Pinpoint the cell where the given text exists, returning its (x, y) midpoint coordinate. 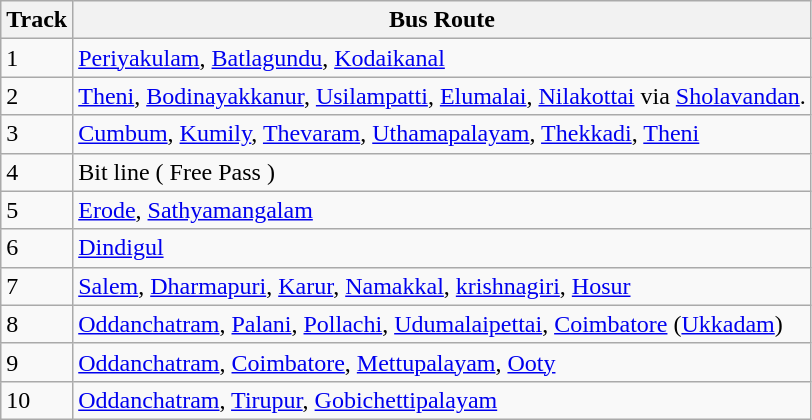
10 (37, 400)
4 (37, 172)
Erode, Sathyamangalam (442, 210)
8 (37, 324)
3 (37, 134)
Dindigul (442, 248)
Track (37, 20)
2 (37, 96)
1 (37, 58)
Cumbum, Kumily, Thevaram, Uthamapalayam, Thekkadi, Theni (442, 134)
Bit line ( Free Pass ) (442, 172)
Theni, Bodinayakkanur, Usilampatti, Elumalai, Nilakottai via Sholavandan. (442, 96)
Oddanchatram, Coimbatore, Mettupalayam, Ooty (442, 362)
Oddanchatram, Palani, Pollachi, Udumalaipettai, Coimbatore (Ukkadam) (442, 324)
Bus Route (442, 20)
6 (37, 248)
9 (37, 362)
Periyakulam, Batlagundu, Kodaikanal (442, 58)
7 (37, 286)
Oddanchatram, Tirupur, Gobichettipalayam (442, 400)
5 (37, 210)
Salem, Dharmapuri, Karur, Namakkal, krishnagiri, Hosur (442, 286)
